From the cell containing the given text, extract its center point as [x, y] coordinate. 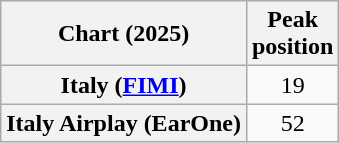
Chart (2025) [124, 34]
Italy Airplay (EarOne) [124, 123]
Italy (FIMI) [124, 85]
Peakposition [292, 34]
52 [292, 123]
19 [292, 85]
